Locate the cell with the specified text and output its (X, Y) center coordinate. 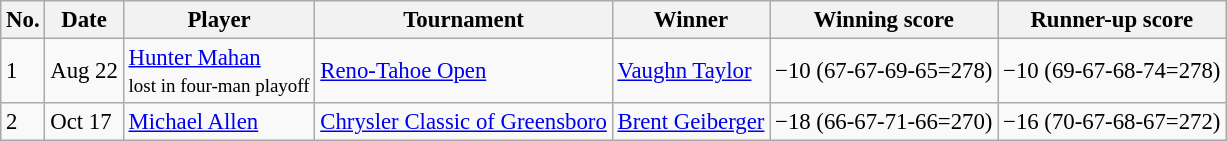
Winner (691, 20)
Date (84, 20)
Reno-Tahoe Open (464, 72)
−16 (70-67-68-67=272) (1112, 122)
Hunter Mahanlost in four-man playoff (219, 72)
−10 (67-67-69-65=278) (884, 72)
Chrysler Classic of Greensboro (464, 122)
2 (23, 122)
Oct 17 (84, 122)
1 (23, 72)
Aug 22 (84, 72)
Brent Geiberger (691, 122)
−10 (69-67-68-74=278) (1112, 72)
No. (23, 20)
Michael Allen (219, 122)
Runner-up score (1112, 20)
Winning score (884, 20)
Tournament (464, 20)
Vaughn Taylor (691, 72)
−18 (66-67-71-66=270) (884, 122)
Player (219, 20)
